Detect which cell encompasses the target text, then output its (X, Y) center coordinate. 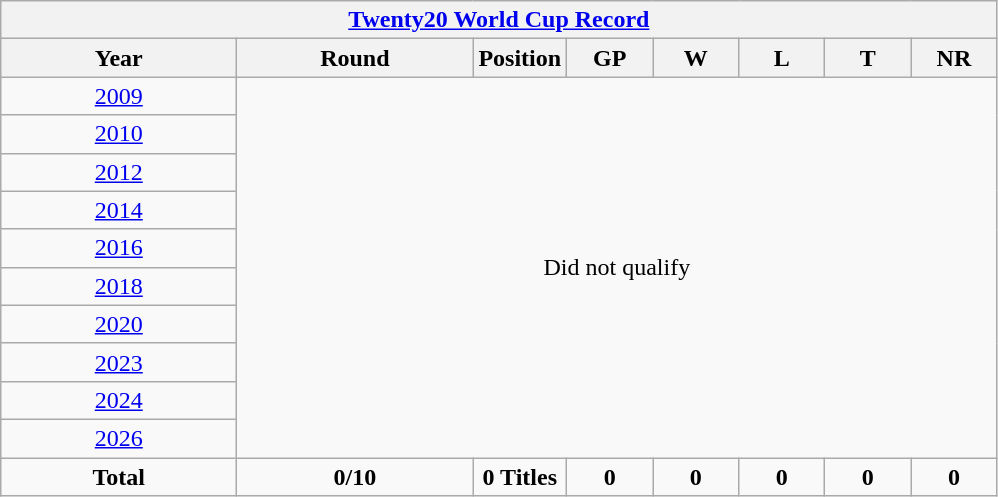
GP (610, 58)
2018 (119, 286)
2012 (119, 172)
L (782, 58)
Year (119, 58)
W (696, 58)
Twenty20 World Cup Record (499, 20)
T (868, 58)
2023 (119, 362)
2024 (119, 400)
Did not qualify (617, 268)
Round (355, 58)
2026 (119, 438)
2014 (119, 210)
Position (520, 58)
NR (954, 58)
2016 (119, 248)
2010 (119, 134)
2020 (119, 324)
0 Titles (520, 477)
2009 (119, 96)
Total (119, 477)
0/10 (355, 477)
